Output the [X, Y] coordinate of the center of the cell containing the given text.  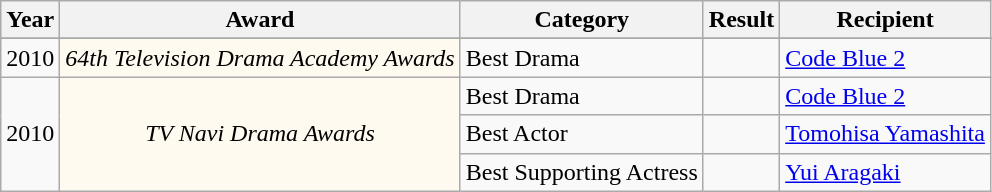
64th Television Drama Academy Awards [260, 58]
TV Navi Drama Awards [260, 134]
Award [260, 20]
Year [30, 20]
Category [582, 20]
Result [741, 20]
Tomohisa Yamashita [886, 134]
Recipient [886, 20]
Best Actor [582, 134]
Best Supporting Actress [582, 172]
Yui Aragaki [886, 172]
